Identify which cell holds the provided text, then report its [x, y] central coordinate. 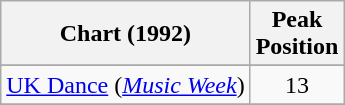
PeakPosition [297, 34]
13 [297, 85]
Chart (1992) [126, 34]
UK Dance (Music Week) [126, 85]
